Return the [X, Y] coordinate for the center point of the cell that contains the specified text.  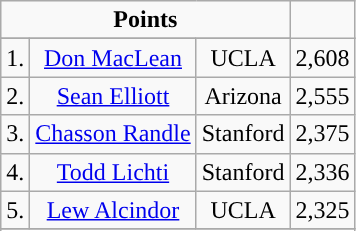
Arizona [243, 96]
Todd Lichti [113, 172]
1. [16, 58]
2,336 [322, 172]
3. [16, 134]
2,608 [322, 58]
2,555 [322, 96]
Don MacLean [113, 58]
Chasson Randle [113, 134]
5. [16, 210]
4. [16, 172]
Lew Alcindor [113, 210]
Sean Elliott [113, 96]
Points [146, 20]
2,375 [322, 134]
2. [16, 96]
2,325 [322, 210]
